Capture the cell that displays the provided text and extract its (X, Y) central coordinate. 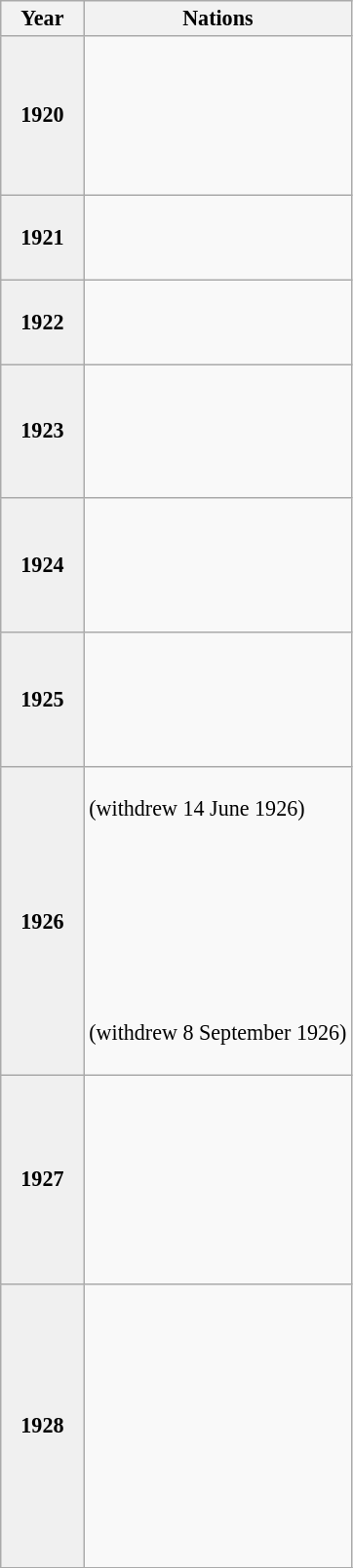
1927 (43, 1179)
1925 (43, 700)
1923 (43, 431)
1922 (43, 322)
1920 (43, 115)
Nations (218, 18)
1926 (43, 921)
Year (43, 18)
(withdrew 14 June 1926) (withdrew 8 September 1926) (218, 921)
1921 (43, 238)
1928 (43, 1425)
1924 (43, 565)
